Identify which cell holds the provided text, then report its [X, Y] central coordinate. 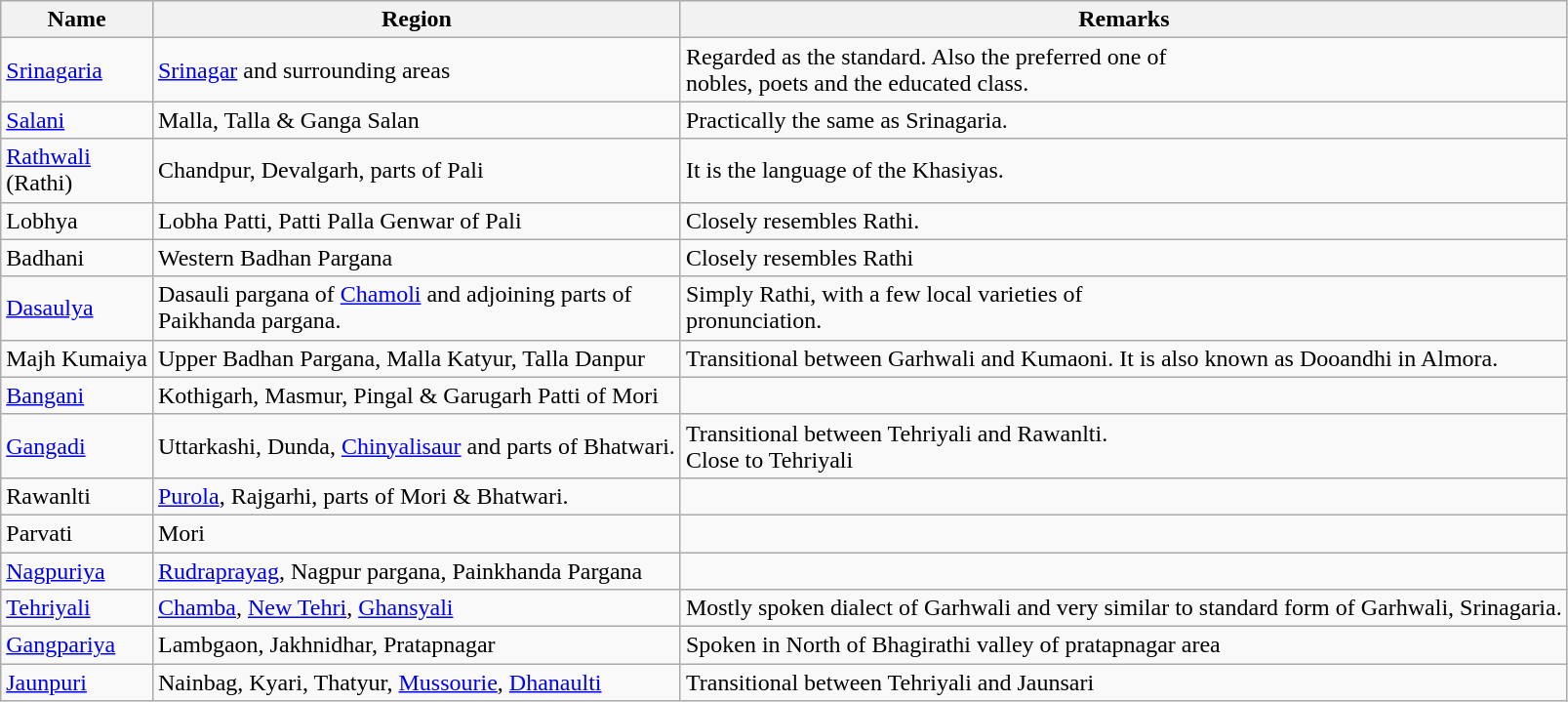
Salani [77, 120]
Nagpuriya [77, 571]
Chandpur, Devalgarh, parts of Pali [416, 170]
Badhani [77, 258]
Western Badhan Pargana [416, 258]
Bangani [77, 395]
Dasaulya [77, 309]
Closely resembles Rathi [1124, 258]
Malla, Talla & Ganga Salan [416, 120]
Tehriyali [77, 608]
Regarded as the standard. Also the preferred one ofnobles, poets and the educated class. [1124, 70]
Uttarkashi, Dunda, Chinyalisaur and parts of Bhatwari. [416, 445]
Transitional between Garhwali and Kumaoni. It is also known as Dooandhi in Almora. [1124, 358]
Dasauli pargana of Chamoli and adjoining parts ofPaikhanda pargana. [416, 309]
Lambgaon, Jakhnidhar, Pratapnagar [416, 645]
Purola, Rajgarhi, parts of Mori & Bhatwari. [416, 496]
Closely resembles Rathi. [1124, 221]
Rawanlti [77, 496]
Practically the same as Srinagaria. [1124, 120]
Rudraprayag, Nagpur pargana, Painkhanda Pargana [416, 571]
Mostly spoken dialect of Garhwali and very similar to standard form of Garhwali, Srinagaria. [1124, 608]
Lobhya [77, 221]
Srinagar and surrounding areas [416, 70]
It is the language of the Khasiyas. [1124, 170]
Gangpariya [77, 645]
Region [416, 20]
Majh Kumaiya [77, 358]
Jaunpuri [77, 682]
Gangadi [77, 445]
Mori [416, 533]
Transitional between Tehriyali and Rawanlti.Close to Tehriyali [1124, 445]
Remarks [1124, 20]
Lobha Patti, Patti Palla Genwar of Pali [416, 221]
Transitional between Tehriyali and Jaunsari [1124, 682]
Srinagaria [77, 70]
Upper Badhan Pargana, Malla Katyur, Talla Danpur [416, 358]
Chamba, New Tehri, Ghansyali [416, 608]
Nainbag, Kyari, Thatyur, Mussourie, Dhanaulti [416, 682]
Simply Rathi, with a few local varieties ofpronunciation. [1124, 309]
Parvati [77, 533]
Spoken in North of Bhagirathi valley of pratapnagar area [1124, 645]
Kothigarh, Masmur, Pingal & Garugarh Patti of Mori [416, 395]
Rathwali(Rathi) [77, 170]
Name [77, 20]
